Identify which cell holds the provided text, then report its [x, y] central coordinate. 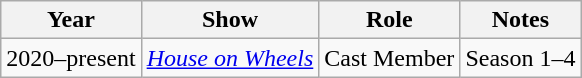
Year [71, 20]
Role [390, 20]
2020–present [71, 58]
House on Wheels [230, 58]
Season 1–4 [520, 58]
Notes [520, 20]
Show [230, 20]
Cast Member [390, 58]
